Find where the given text appears and provide that cell's center as [x, y] coordinate. 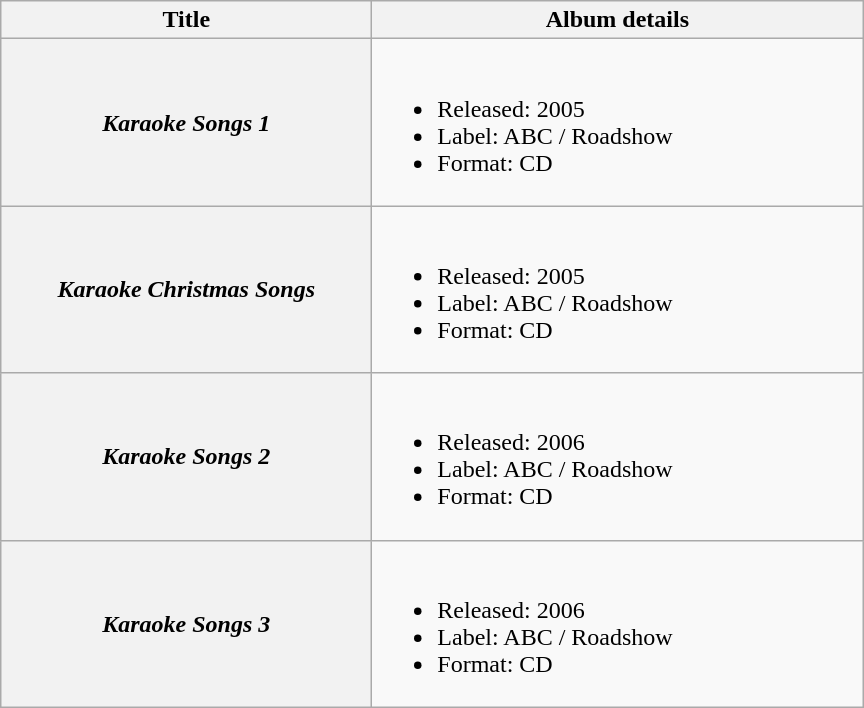
Karaoke Songs 2 [186, 456]
Karaoke Songs 1 [186, 122]
Karaoke Songs 3 [186, 624]
Karaoke Christmas Songs [186, 290]
Album details [618, 20]
Title [186, 20]
